Scan for the cell matching the given text and deliver its (X, Y) coordinate at center. 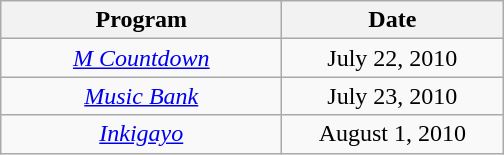
Date (392, 20)
Program (142, 20)
July 23, 2010 (392, 96)
July 22, 2010 (392, 58)
Music Bank (142, 96)
August 1, 2010 (392, 134)
Inkigayo (142, 134)
M Countdown (142, 58)
